Scan for the cell matching the given text and deliver its [x, y] coordinate at center. 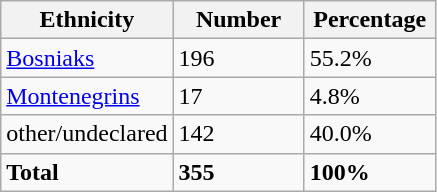
4.8% [370, 96]
40.0% [370, 134]
Total [87, 172]
Bosniaks [87, 58]
55.2% [370, 58]
355 [238, 172]
Number [238, 20]
Montenegrins [87, 96]
100% [370, 172]
Ethnicity [87, 20]
Percentage [370, 20]
142 [238, 134]
other/undeclared [87, 134]
17 [238, 96]
196 [238, 58]
